Provide the [X, Y] coordinate of the cell's center where the given text is located.  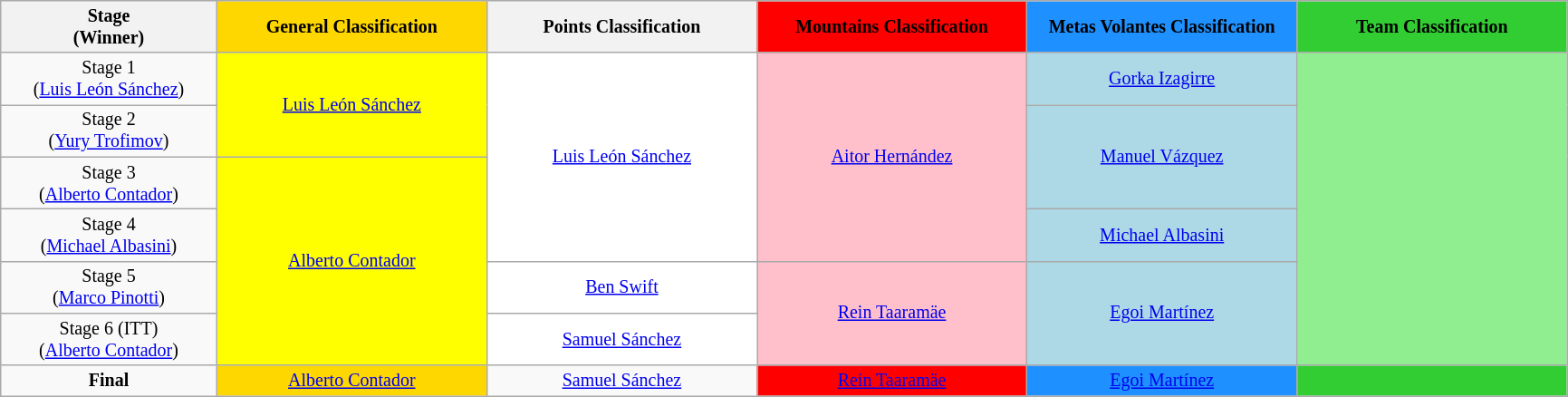
Manuel Vázquez [1162, 158]
Mountains Classification [892, 27]
Gorka Izagirre [1162, 80]
Metas Volantes Classification [1162, 27]
Stage 5(Marco Pinotti) [109, 286]
Points Classification [621, 27]
Team Classification [1432, 27]
Stage(Winner) [109, 27]
Stage 1(Luis León Sánchez) [109, 80]
Michael Albasini [1162, 236]
Stage 2(Yury Trofimov) [109, 131]
Ben Swift [621, 286]
Final [109, 381]
Stage 3(Alberto Contador) [109, 183]
Stage 6 (ITT)(Alberto Contador) [109, 339]
Stage 4(Michael Albasini) [109, 236]
Aitor Hernández [892, 158]
General Classification [351, 27]
